Provide the (X, Y) coordinate of the cell's center where the given text is located.  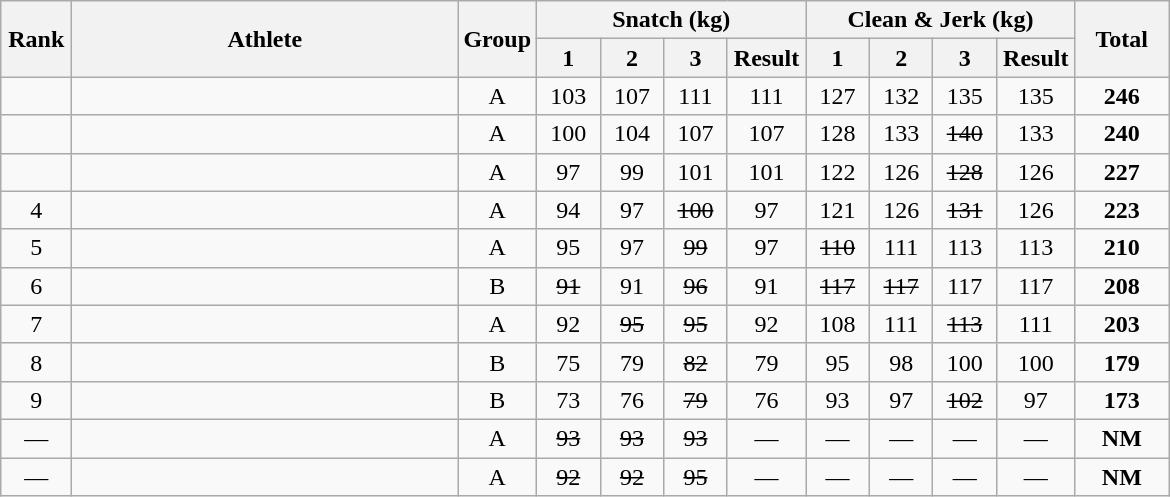
203 (1122, 324)
Clean & Jerk (kg) (940, 20)
Group (498, 39)
Rank (36, 39)
7 (36, 324)
98 (901, 362)
240 (1122, 134)
110 (838, 248)
Snatch (kg) (672, 20)
246 (1122, 96)
179 (1122, 362)
210 (1122, 248)
173 (1122, 400)
122 (838, 172)
104 (632, 134)
94 (569, 210)
5 (36, 248)
82 (696, 362)
75 (569, 362)
140 (965, 134)
208 (1122, 286)
223 (1122, 210)
102 (965, 400)
96 (696, 286)
103 (569, 96)
132 (901, 96)
127 (838, 96)
73 (569, 400)
8 (36, 362)
121 (838, 210)
227 (1122, 172)
4 (36, 210)
Total (1122, 39)
9 (36, 400)
Athlete (265, 39)
131 (965, 210)
108 (838, 324)
6 (36, 286)
